Extract the [X, Y] coordinate from the center of the cell holding the provided text.  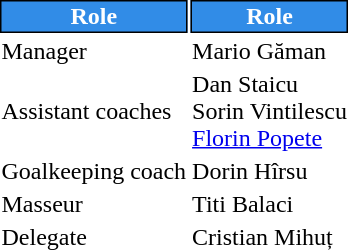
Assistant coaches [94, 111]
Role [94, 16]
Manager [94, 51]
Masseur [94, 204]
Goalkeeping coach [94, 171]
